Output the [x, y] coordinate of the center of the cell containing the given text.  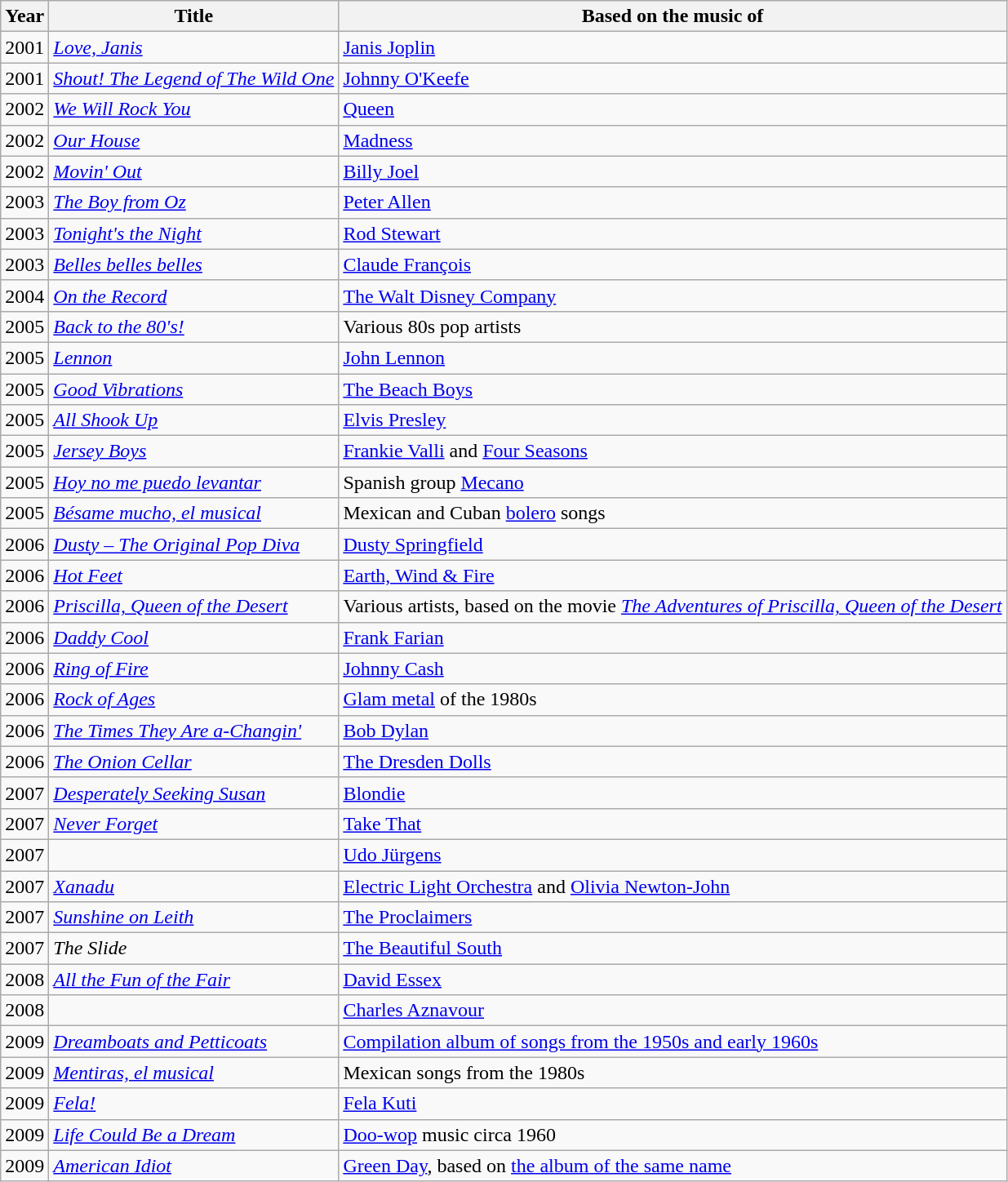
Jersey Boys [194, 451]
All the Fun of the Fair [194, 980]
The Beautiful South [673, 949]
Dusty Springfield [673, 544]
Dreamboats and Petticoats [194, 1042]
Johnny Cash [673, 669]
Elvis Presley [673, 420]
2004 [24, 295]
Never Forget [194, 824]
Hoy no me puedo levantar [194, 482]
The Proclaimers [673, 918]
The Boy from Oz [194, 202]
The Onion Cellar [194, 762]
Madness [673, 140]
Johnny O'Keefe [673, 78]
Udo Jürgens [673, 855]
The Dresden Dolls [673, 762]
Charles Aznavour [673, 1011]
Billy Joel [673, 171]
Blondie [673, 793]
Shout! The Legend of The Wild One [194, 78]
Desperately Seeking Susan [194, 793]
Various 80s pop artists [673, 327]
Tonight's the Night [194, 233]
Mentiras, el musical [194, 1073]
Title [194, 16]
Ring of Fire [194, 669]
Sunshine on Leith [194, 918]
David Essex [673, 980]
The Times They Are a-Changin' [194, 731]
Claude François [673, 264]
Lennon [194, 358]
Back to the 80's! [194, 327]
Mexican songs from the 1980s [673, 1073]
Hot Feet [194, 575]
Compilation album of songs from the 1950s and early 1960s [673, 1042]
Dusty – The Original Pop Diva [194, 544]
We Will Rock You [194, 109]
Love, Janis [194, 47]
Fela Kuti [673, 1104]
Take That [673, 824]
Our House [194, 140]
American Idiot [194, 1166]
Doo-wop music circa 1960 [673, 1135]
The Slide [194, 949]
Frankie Valli and Four Seasons [673, 451]
Mexican and Cuban bolero songs [673, 513]
Movin' Out [194, 171]
Earth, Wind & Fire [673, 575]
Green Day, based on the album of the same name [673, 1166]
Bésame mucho, el musical [194, 513]
On the Record [194, 295]
Queen [673, 109]
Frank Farian [673, 638]
The Walt Disney Company [673, 295]
Bob Dylan [673, 731]
Janis Joplin [673, 47]
Glam metal of the 1980s [673, 700]
All Shook Up [194, 420]
Good Vibrations [194, 389]
Based on the music of [673, 16]
Belles belles belles [194, 264]
Various artists, based on the movie The Adventures of Priscilla, Queen of the Desert [673, 607]
The Beach Boys [673, 389]
John Lennon [673, 358]
Life Could Be a Dream [194, 1135]
Daddy Cool [194, 638]
Priscilla, Queen of the Desert [194, 607]
Xanadu [194, 886]
Rock of Ages [194, 700]
Fela! [194, 1104]
Rod Stewart [673, 233]
Electric Light Orchestra and Olivia Newton-John [673, 886]
Year [24, 16]
Spanish group Mecano [673, 482]
Peter Allen [673, 202]
